Capture the cell that displays the provided text and extract its (X, Y) central coordinate. 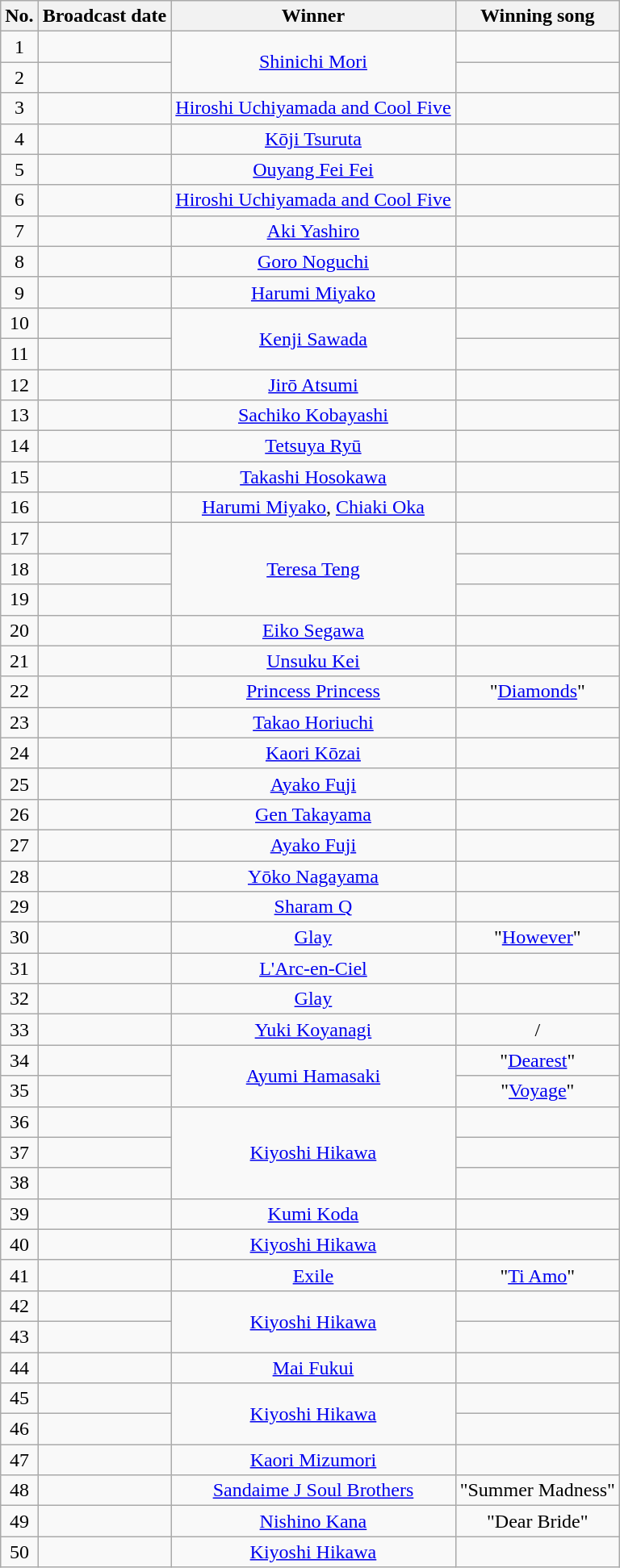
1 (19, 47)
20 (19, 630)
Princess Princess (313, 692)
4 (19, 139)
Eiko Segawa (313, 630)
"Ti Amo" (538, 1275)
8 (19, 261)
6 (19, 200)
3 (19, 108)
Kaori Mizumori (313, 1460)
39 (19, 1214)
30 (19, 938)
37 (19, 1152)
23 (19, 722)
"Summer Madness" (538, 1491)
10 (19, 323)
"However" (538, 938)
44 (19, 1368)
Goro Noguchi (313, 261)
47 (19, 1460)
26 (19, 814)
15 (19, 477)
Ouyang Fei Fei (313, 169)
14 (19, 446)
Takao Horiuchi (313, 722)
Mai Fukui (313, 1368)
16 (19, 508)
50 (19, 1552)
29 (19, 907)
Tetsuya Ryū (313, 446)
Jirō Atsumi (313, 385)
24 (19, 753)
17 (19, 538)
Kenji Sawada (313, 338)
25 (19, 784)
28 (19, 876)
5 (19, 169)
Takashi Hosokawa (313, 477)
46 (19, 1429)
Sandaime J Soul Brothers (313, 1491)
40 (19, 1244)
41 (19, 1275)
49 (19, 1521)
Ayumi Hamasaki (313, 1076)
Sharam Q (313, 907)
Nishino Kana (313, 1521)
19 (19, 600)
Exile (313, 1275)
2 (19, 77)
34 (19, 1060)
Harumi Miyako (313, 292)
22 (19, 692)
/ (538, 1030)
27 (19, 845)
35 (19, 1091)
Shinichi Mori (313, 62)
"Diamonds" (538, 692)
43 (19, 1336)
11 (19, 353)
45 (19, 1399)
Teresa Teng (313, 569)
7 (19, 231)
Harumi Miyako, Chiaki Oka (313, 508)
12 (19, 385)
21 (19, 661)
13 (19, 416)
Broadcast date (105, 16)
36 (19, 1122)
33 (19, 1030)
"Dearest" (538, 1060)
Winner (313, 16)
48 (19, 1491)
18 (19, 569)
Winning song (538, 16)
"Voyage" (538, 1091)
31 (19, 968)
Kumi Koda (313, 1214)
Yuki Koyanagi (313, 1030)
No. (19, 16)
Gen Takayama (313, 814)
42 (19, 1306)
Kōji Tsuruta (313, 139)
Yōko Nagayama (313, 876)
Aki Yashiro (313, 231)
32 (19, 999)
Unsuku Kei (313, 661)
Kaori Kōzai (313, 753)
38 (19, 1183)
Sachiko Kobayashi (313, 416)
L'Arc-en-Ciel (313, 968)
9 (19, 292)
"Dear Bride" (538, 1521)
